Identify which cell holds the provided text, then report its (x, y) central coordinate. 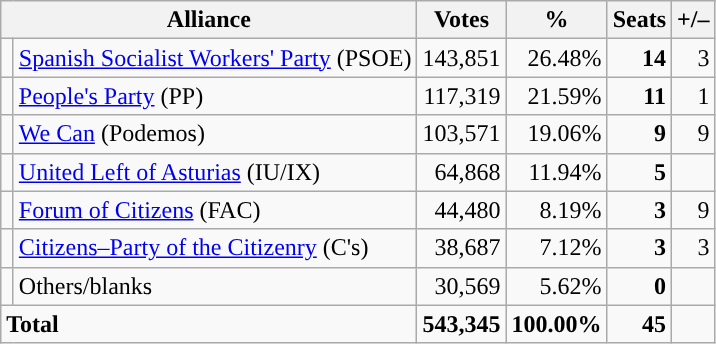
38,687 (462, 248)
Citizens–Party of the Citizenry (C's) (215, 248)
11 (639, 96)
14 (639, 58)
Total (209, 324)
8.19% (556, 210)
+/– (694, 20)
543,345 (462, 324)
Spanish Socialist Workers' Party (PSOE) (215, 58)
143,851 (462, 58)
45 (639, 324)
11.94% (556, 172)
We Can (Podemos) (215, 134)
0 (639, 286)
1 (694, 96)
103,571 (462, 134)
7.12% (556, 248)
United Left of Asturias (IU/IX) (215, 172)
19.06% (556, 134)
64,868 (462, 172)
Forum of Citizens (FAC) (215, 210)
Alliance (209, 20)
Seats (639, 20)
5 (639, 172)
26.48% (556, 58)
% (556, 20)
44,480 (462, 210)
5.62% (556, 286)
30,569 (462, 286)
People's Party (PP) (215, 96)
Others/blanks (215, 286)
Votes (462, 20)
100.00% (556, 324)
21.59% (556, 96)
117,319 (462, 96)
